For the text-containing cell, return its midpoint in (x, y) coordinate format. 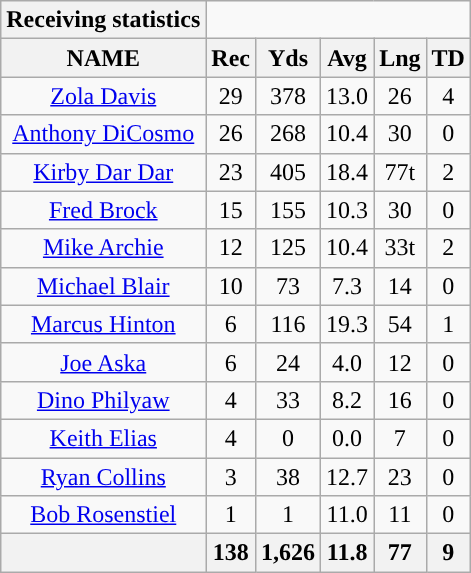
125 (288, 248)
9 (448, 553)
7.3 (348, 286)
Receiving statistics (104, 20)
NAME (104, 58)
11 (400, 515)
378 (288, 96)
12.7 (348, 477)
10 (231, 286)
Ryan Collins (104, 477)
3 (231, 477)
405 (288, 172)
Avg (348, 58)
116 (288, 324)
7 (400, 438)
11.0 (348, 515)
Dino Philyaw (104, 400)
Mike Archie (104, 248)
8.2 (348, 400)
Rec (231, 58)
77t (400, 172)
Zola Davis (104, 96)
1,626 (288, 553)
Lng (400, 58)
33 (288, 400)
Keith Elias (104, 438)
10.3 (348, 210)
Yds (288, 58)
14 (400, 286)
54 (400, 324)
73 (288, 286)
Bob Rosenstiel (104, 515)
Fred Brock (104, 210)
13.0 (348, 96)
268 (288, 134)
77 (400, 553)
33t (400, 248)
19.3 (348, 324)
Anthony DiCosmo (104, 134)
4.0 (348, 362)
Michael Blair (104, 286)
155 (288, 210)
15 (231, 210)
138 (231, 553)
16 (400, 400)
TD (448, 58)
Joe Aska (104, 362)
29 (231, 96)
0.0 (348, 438)
38 (288, 477)
Kirby Dar Dar (104, 172)
Marcus Hinton (104, 324)
18.4 (348, 172)
11.8 (348, 553)
24 (288, 362)
